Find where the given text appears and provide that cell's center as (x, y) coordinate. 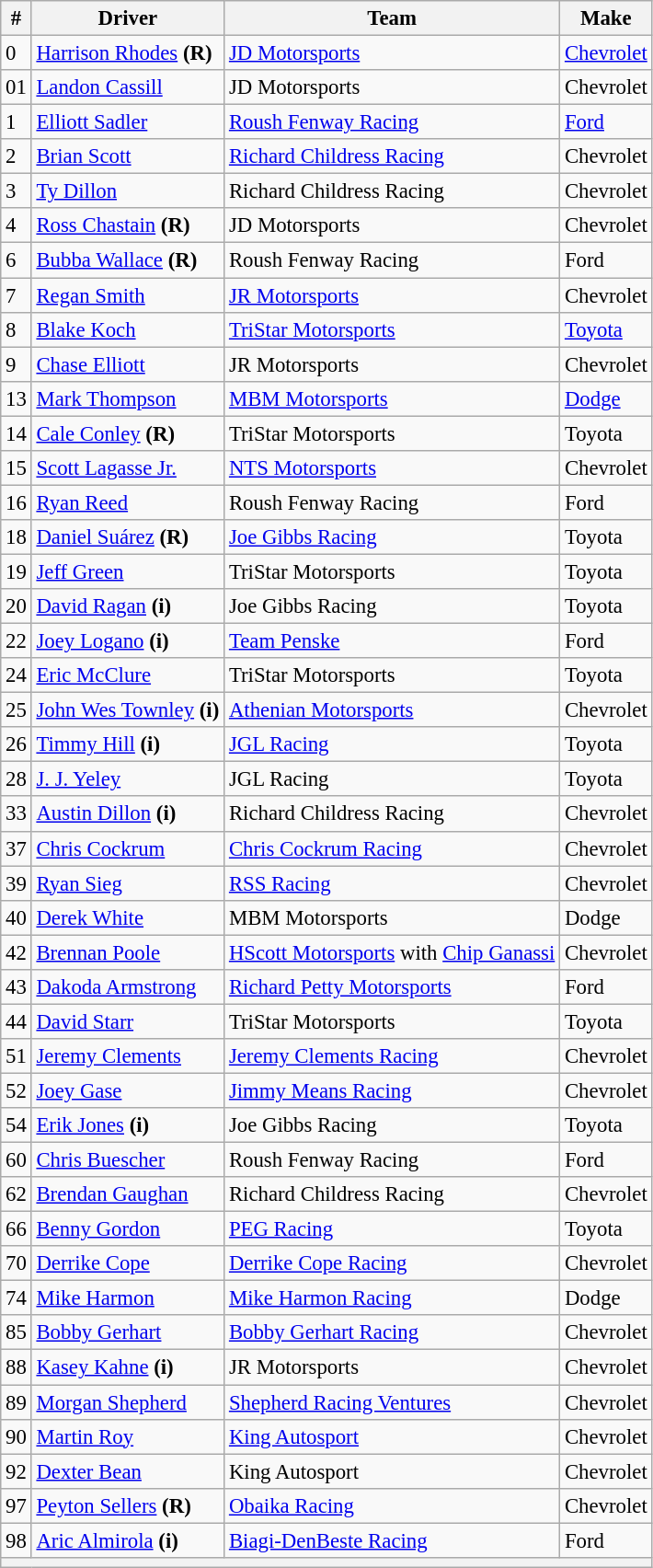
Chase Elliott (127, 364)
62 (17, 1194)
Team (392, 18)
16 (17, 502)
44 (17, 1021)
97 (17, 1505)
Dakoda Armstrong (127, 987)
8 (17, 329)
Richard Petty Motorsports (392, 987)
Kasey Kahne (i) (127, 1367)
25 (17, 710)
Athenian Motorsports (392, 710)
26 (17, 744)
Cale Conley (R) (127, 433)
Biagi-DenBeste Racing (392, 1540)
98 (17, 1540)
Chris Cockrum Racing (392, 848)
85 (17, 1333)
# (17, 18)
David Starr (127, 1021)
Harrison Rhodes (R) (127, 53)
Elliott Sadler (127, 122)
3 (17, 191)
Team Penske (392, 641)
Brian Scott (127, 156)
Derrike Cope (127, 1263)
Scott Lagasse Jr. (127, 468)
Chris Cockrum (127, 848)
Derek White (127, 917)
Joey Gase (127, 1090)
Ty Dillon (127, 191)
Daniel Suárez (R) (127, 537)
Chris Buescher (127, 1160)
Ryan Reed (127, 502)
15 (17, 468)
20 (17, 606)
0 (17, 53)
13 (17, 398)
14 (17, 433)
Regan Smith (127, 295)
HScott Motorsports with Chip Ganassi (392, 952)
Eric McClure (127, 675)
89 (17, 1402)
Jeff Green (127, 571)
Mark Thompson (127, 398)
37 (17, 848)
19 (17, 571)
Erik Jones (i) (127, 1125)
1 (17, 122)
28 (17, 779)
92 (17, 1471)
Brendan Gaughan (127, 1194)
9 (17, 364)
2 (17, 156)
Joey Logano (i) (127, 641)
Dexter Bean (127, 1471)
01 (17, 87)
Jeremy Clements Racing (392, 1056)
40 (17, 917)
PEG Racing (392, 1229)
6 (17, 260)
43 (17, 987)
Mike Harmon Racing (392, 1298)
NTS Motorsports (392, 468)
33 (17, 814)
Aric Almirola (i) (127, 1540)
Driver (127, 18)
Benny Gordon (127, 1229)
Derrike Cope Racing (392, 1263)
Obaika Racing (392, 1505)
60 (17, 1160)
66 (17, 1229)
Martin Roy (127, 1436)
Austin Dillon (i) (127, 814)
Bubba Wallace (R) (127, 260)
Landon Cassill (127, 87)
Jimmy Means Racing (392, 1090)
52 (17, 1090)
Bobby Gerhart Racing (392, 1333)
4 (17, 225)
David Ragan (i) (127, 606)
18 (17, 537)
Shepherd Racing Ventures (392, 1402)
Mike Harmon (127, 1298)
54 (17, 1125)
Brennan Poole (127, 952)
J. J. Yeley (127, 779)
70 (17, 1263)
90 (17, 1436)
Jeremy Clements (127, 1056)
Blake Koch (127, 329)
51 (17, 1056)
John Wes Townley (i) (127, 710)
22 (17, 641)
Make (606, 18)
RSS Racing (392, 883)
88 (17, 1367)
Timmy Hill (i) (127, 744)
Peyton Sellers (R) (127, 1505)
7 (17, 295)
Morgan Shepherd (127, 1402)
Ross Chastain (R) (127, 225)
74 (17, 1298)
42 (17, 952)
39 (17, 883)
Bobby Gerhart (127, 1333)
Ryan Sieg (127, 883)
24 (17, 675)
